Return the [x, y] coordinate for the center point of the cell that contains the specified text.  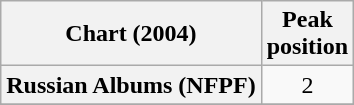
2 [307, 85]
Russian Albums (NFPF) [131, 85]
Peakposition [307, 34]
Chart (2004) [131, 34]
